For the text-containing cell, return its midpoint in [X, Y] coordinate format. 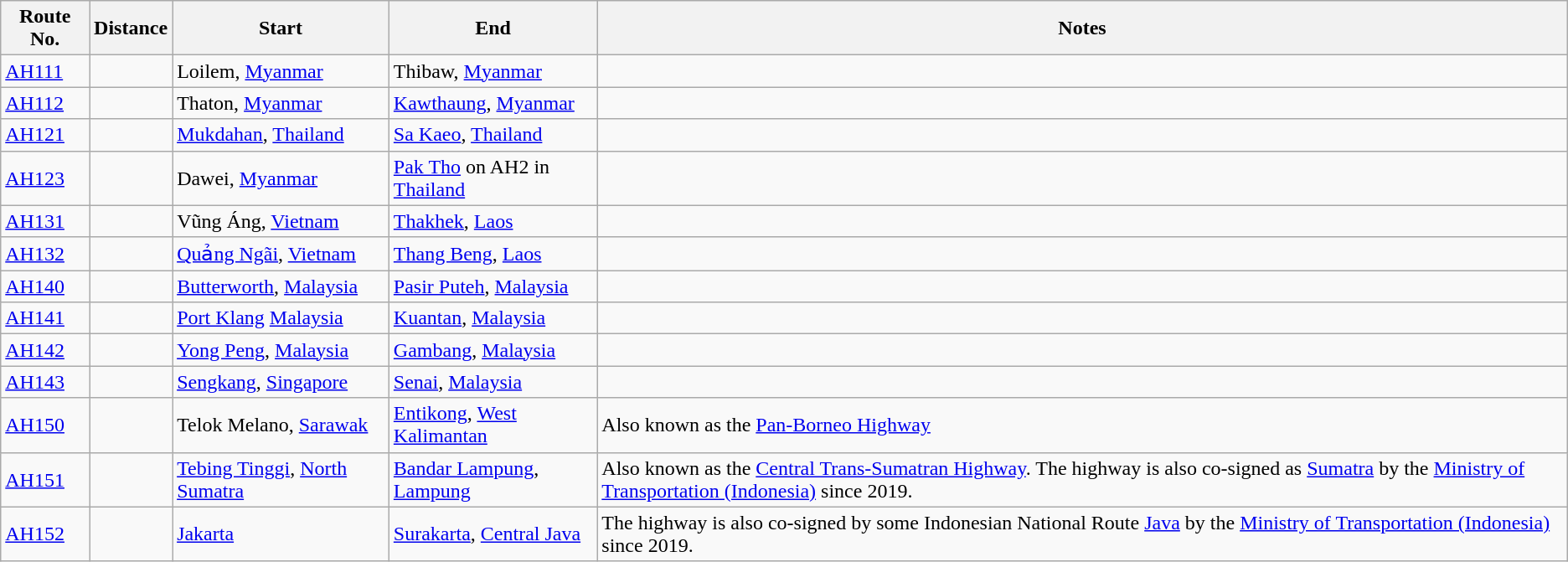
End [493, 28]
AH151 [45, 479]
Port Klang Malaysia [281, 318]
Jakarta [281, 534]
Telok Melano, Sarawak [281, 425]
Pak Tho on AH2 in Thailand [493, 178]
Thaton, Myanmar [281, 103]
Butterworth, Malaysia [281, 286]
AH111 [45, 71]
Sengkang, Singapore [281, 382]
Quảng Ngãi, Vietnam [281, 254]
Thang Beng, Laos [493, 254]
AH150 [45, 425]
AH112 [45, 103]
Loilem, Myanmar [281, 71]
Also known as the Pan-Borneo Highway [1082, 425]
Route No. [45, 28]
AH131 [45, 221]
Surakarta, Central Java [493, 534]
Pasir Puteh, Malaysia [493, 286]
Start [281, 28]
Thakhek, Laos [493, 221]
AH152 [45, 534]
Entikong, West Kalimantan [493, 425]
Vũng Áng, Vietnam [281, 221]
Dawei, Myanmar [281, 178]
AH140 [45, 286]
The highway is also co-signed by some Indonesian National Route Java by the Ministry of Transportation (Indonesia) since 2019. [1082, 534]
Notes [1082, 28]
Gambang, Malaysia [493, 350]
Yong Peng, Malaysia [281, 350]
AH121 [45, 135]
AH142 [45, 350]
Distance [131, 28]
AH141 [45, 318]
Kuantan, Malaysia [493, 318]
AH132 [45, 254]
Mukdahan, Thailand [281, 135]
AH123 [45, 178]
Kawthaung, Myanmar [493, 103]
Senai, Malaysia [493, 382]
Tebing Tinggi, North Sumatra [281, 479]
Bandar Lampung, Lampung [493, 479]
Thibaw, Myanmar [493, 71]
Sa Kaeo, Thailand [493, 135]
Also known as the Central Trans-Sumatran Highway. The highway is also co-signed as Sumatra by the Ministry of Transportation (Indonesia) since 2019. [1082, 479]
AH143 [45, 382]
